Scan for the cell matching the given text and deliver its [X, Y] coordinate at center. 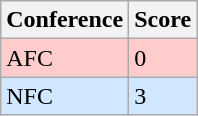
AFC [65, 58]
Score [163, 20]
Conference [65, 20]
NFC [65, 96]
0 [163, 58]
3 [163, 96]
